Detect which cell encompasses the target text, then output its (X, Y) center coordinate. 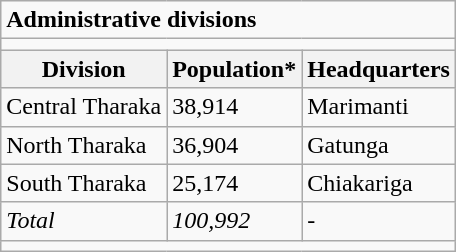
Division (84, 69)
25,174 (234, 183)
Headquarters (379, 69)
- (379, 221)
Marimanti (379, 107)
Total (84, 221)
Central Tharaka (84, 107)
South Tharaka (84, 183)
Gatunga (379, 145)
38,914 (234, 107)
Population* (234, 69)
Administrative divisions (228, 20)
Chiakariga (379, 183)
36,904 (234, 145)
North Tharaka (84, 145)
100,992 (234, 221)
